For the text-containing cell, return its midpoint in [x, y] coordinate format. 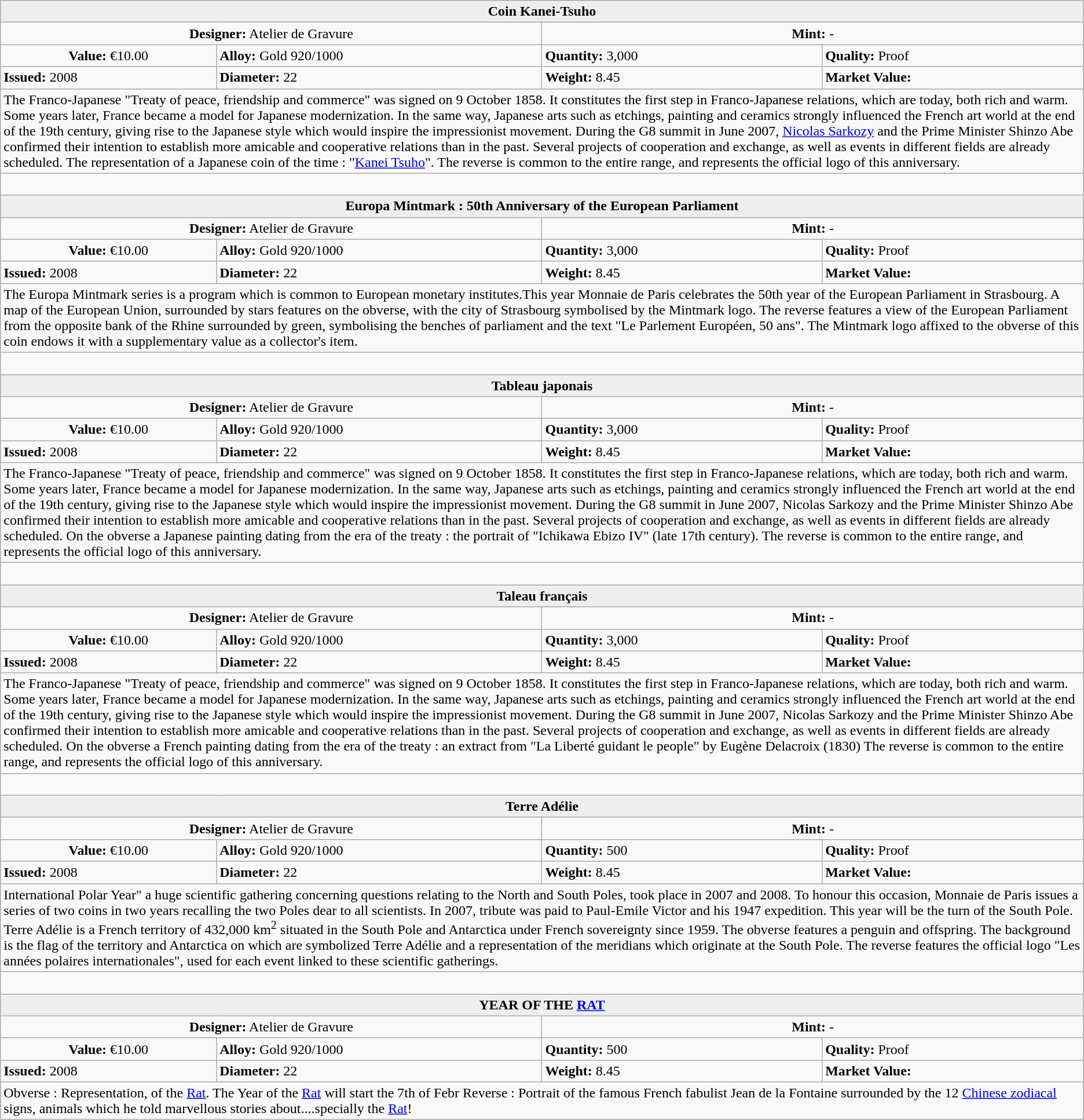
Terre Adélie [542, 806]
Europa Mintmark : 50th Anniversary of the European Parliament [542, 206]
YEAR OF THE RAT [542, 1005]
Tableau japonais [542, 385]
Taleau français [542, 596]
Coin Kanei-Tsuho [542, 12]
